Detect which cell encompasses the target text, then output its [X, Y] center coordinate. 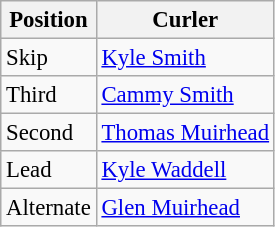
Curler [185, 20]
Kyle Waddell [185, 170]
Cammy Smith [185, 95]
Skip [48, 58]
Lead [48, 170]
Position [48, 20]
Second [48, 133]
Glen Muirhead [185, 208]
Thomas Muirhead [185, 133]
Kyle Smith [185, 58]
Alternate [48, 208]
Third [48, 95]
